Return [X, Y] of the center of cell containing provided text 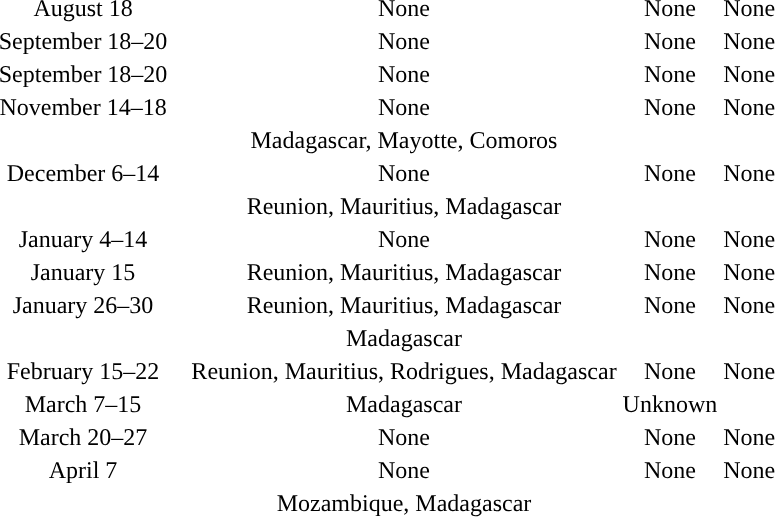
Reunion, Mauritius, Rodrigues, Madagascar [404, 371]
Unknown [670, 404]
Madagascar, Mayotte, Comoros [404, 140]
